Output the [x, y] coordinate of the center of the cell containing the given text.  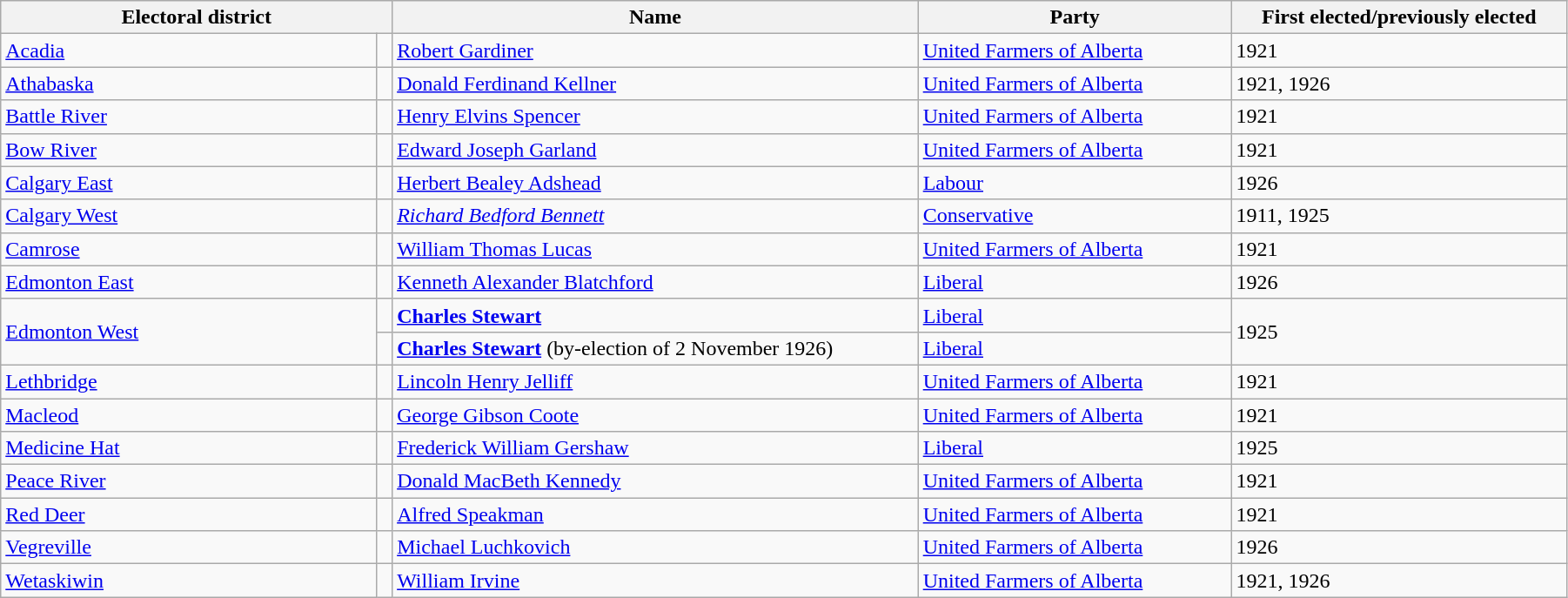
Robert Gardiner [656, 50]
Electoral district [197, 17]
Edmonton East [189, 282]
Calgary East [189, 183]
Macleod [189, 415]
Lethbridge [189, 381]
Herbert Bealey Adshead [656, 183]
Richard Bedford Bennett [656, 216]
Name [656, 17]
Party [1075, 17]
First elected/previously elected [1399, 17]
Peace River [189, 481]
Battle River [189, 117]
Donald Ferdinand Kellner [656, 84]
George Gibson Coote [656, 415]
Kenneth Alexander Blatchford [656, 282]
Calgary West [189, 216]
Lincoln Henry Jelliff [656, 381]
Athabaska [189, 84]
Henry Elvins Spencer [656, 117]
Edward Joseph Garland [656, 150]
Edmonton West [189, 332]
Alfred Speakman [656, 514]
Conservative [1075, 216]
Bow River [189, 150]
Medicine Hat [189, 448]
Red Deer [189, 514]
Camrose [189, 249]
Charles Stewart (by-election of 2 November 1926) [656, 348]
Frederick William Gershaw [656, 448]
Acadia [189, 50]
Charles Stewart [656, 315]
William Thomas Lucas [656, 249]
Donald MacBeth Kennedy [656, 481]
Michael Luchkovich [656, 548]
Wetaskiwin [189, 581]
William Irvine [656, 581]
Labour [1075, 183]
Vegreville [189, 548]
1911, 1925 [1399, 216]
